Identify which cell holds the provided text, then report its (x, y) central coordinate. 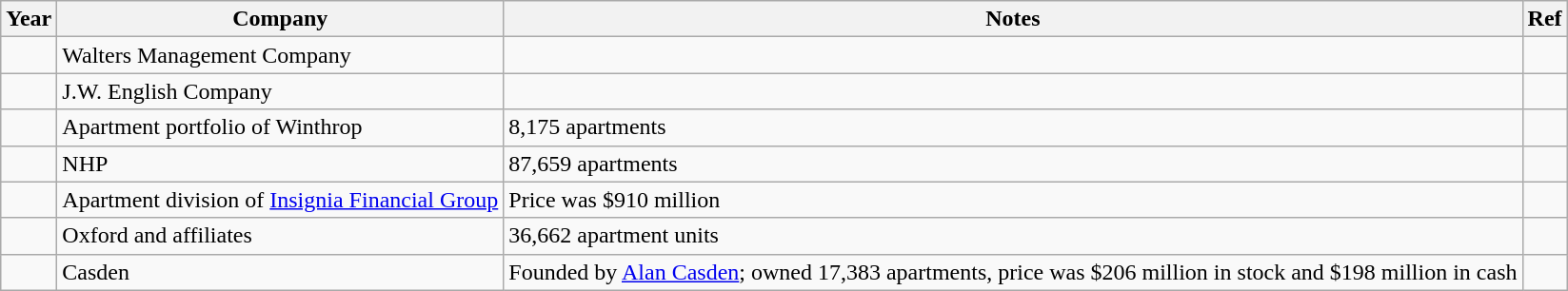
Company (280, 19)
Apartment division of Insignia Financial Group (280, 200)
J.W. English Company (280, 91)
87,659 apartments (1013, 164)
Oxford and affiliates (280, 236)
NHP (280, 164)
36,662 apartment units (1013, 236)
8,175 apartments (1013, 127)
Apartment portfolio of Winthrop (280, 127)
Price was $910 million (1013, 200)
Year (29, 19)
Ref (1544, 19)
Casden (280, 272)
Notes (1013, 19)
Walters Management Company (280, 55)
Founded by Alan Casden; owned 17,383 apartments, price was $206 million in stock and $198 million in cash (1013, 272)
